Scan for the cell matching the given text and deliver its [x, y] coordinate at center. 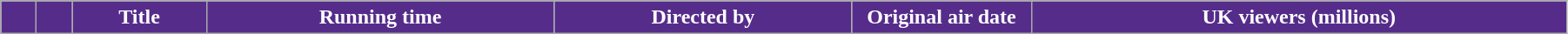
Original air date [941, 17]
Directed by [703, 17]
Title [139, 17]
Running time [380, 17]
UK viewers (millions) [1298, 17]
